Detect which cell encompasses the target text, then output its (X, Y) center coordinate. 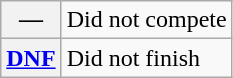
Did not compete (146, 20)
Did not finish (146, 58)
— (31, 20)
DNF (31, 58)
